Extract the [X, Y] coordinate from the center of the cell holding the provided text.  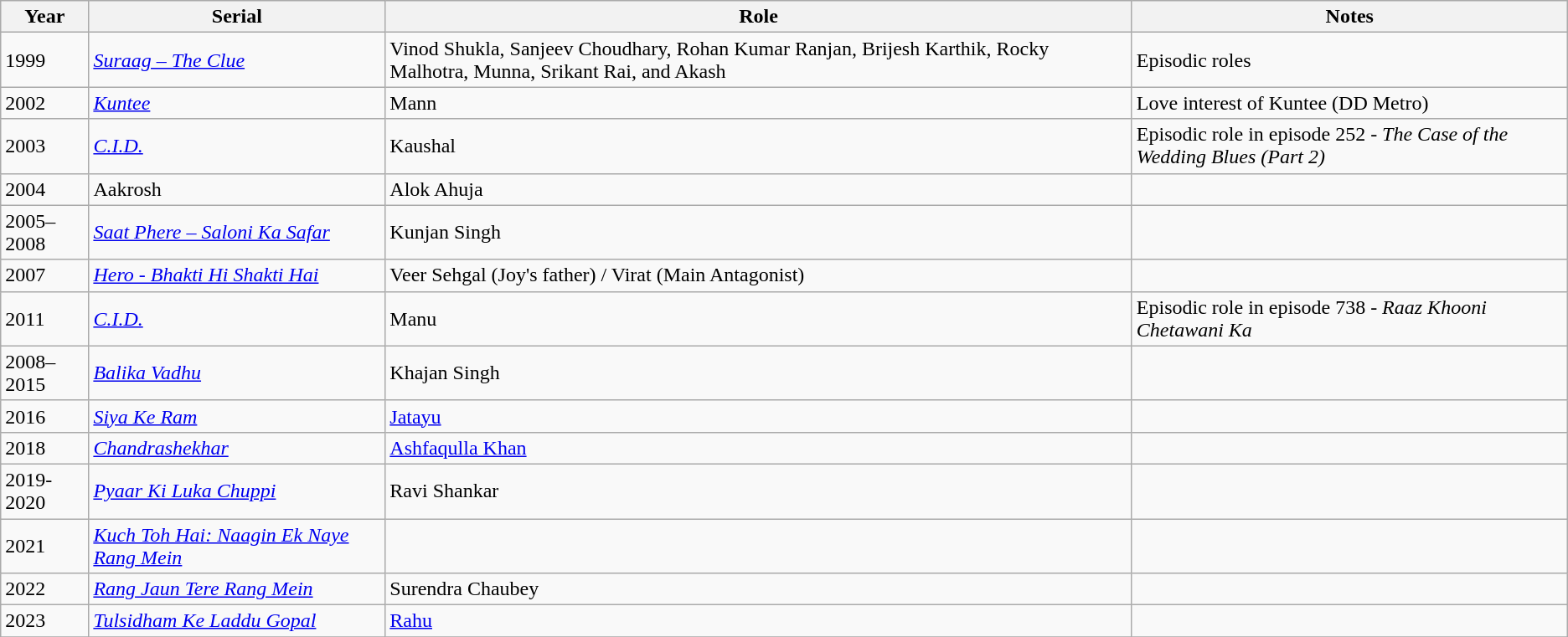
2022 [45, 589]
2008–2015 [45, 373]
Love interest of Kuntee (DD Metro) [1349, 103]
Khajan Singh [759, 373]
Episodic role in episode 252 - The Case of the Wedding Blues (Part 2) [1349, 146]
Pyaar Ki Luka Chuppi [237, 491]
2002 [45, 103]
2016 [45, 416]
Mann [759, 103]
Suraag – The Clue [237, 60]
Episodic role in episode 738 - Raaz Khooni Chetawani Ka [1349, 318]
2023 [45, 621]
Kuch Toh Hai: Naagin Ek Naye Rang Mein [237, 546]
2003 [45, 146]
Veer Sehgal (Joy's father) / Virat (Main Antagonist) [759, 275]
Rahu [759, 621]
Manu [759, 318]
Rang Jaun Tere Rang Mein [237, 589]
Year [45, 17]
Notes [1349, 17]
2019-2020 [45, 491]
Role [759, 17]
2007 [45, 275]
2021 [45, 546]
Hero - Bhakti Hi Shakti Hai [237, 275]
Kunjan Singh [759, 233]
Siya Ke Ram [237, 416]
Tulsidham Ke Laddu Gopal [237, 621]
Chandrashekhar [237, 448]
Surendra Chaubey [759, 589]
2005–2008 [45, 233]
Balika Vadhu [237, 373]
Kaushal [759, 146]
2011 [45, 318]
Serial [237, 17]
Vinod Shukla, Sanjeev Choudhary, Rohan Kumar Ranjan, Brijesh Karthik, Rocky Malhotra, Munna, Srikant Rai, and Akash [759, 60]
Ashfaqulla Khan [759, 448]
Aakrosh [237, 189]
Jatayu [759, 416]
Kuntee [237, 103]
2018 [45, 448]
Alok Ahuja [759, 189]
Ravi Shankar [759, 491]
2004 [45, 189]
Saat Phere – Saloni Ka Safar [237, 233]
1999 [45, 60]
Episodic roles [1349, 60]
